Scan for the cell matching the given text and deliver its (X, Y) coordinate at center. 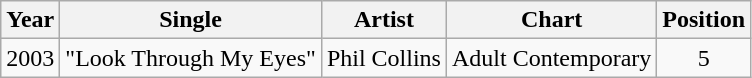
Phil Collins (384, 58)
Single (191, 20)
Artist (384, 20)
"Look Through My Eyes" (191, 58)
Position (704, 20)
Adult Contemporary (551, 58)
Chart (551, 20)
2003 (30, 58)
Year (30, 20)
5 (704, 58)
